Extract the (X, Y) coordinate from the center of the cell holding the provided text.  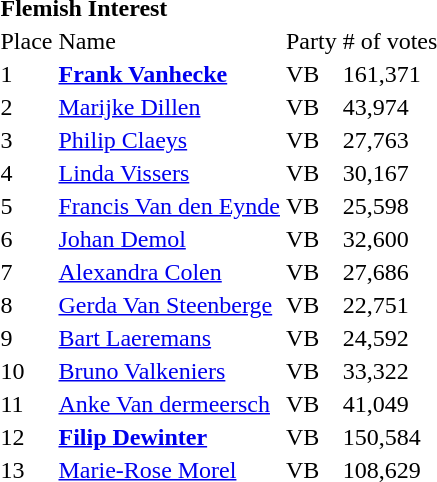
Name (170, 41)
Bart Laeremans (170, 338)
Alexandra Colen (170, 272)
Gerda Van Steenberge (170, 305)
Johan Demol (170, 239)
Marijke Dillen (170, 107)
Anke Van dermeersch (170, 404)
Bruno Valkeniers (170, 371)
Francis Van den Eynde (170, 206)
Party (311, 41)
Linda Vissers (170, 173)
Frank Vanhecke (170, 74)
Philip Claeys (170, 140)
Filip Dewinter (170, 437)
